Capture the cell that displays the provided text and extract its [x, y] central coordinate. 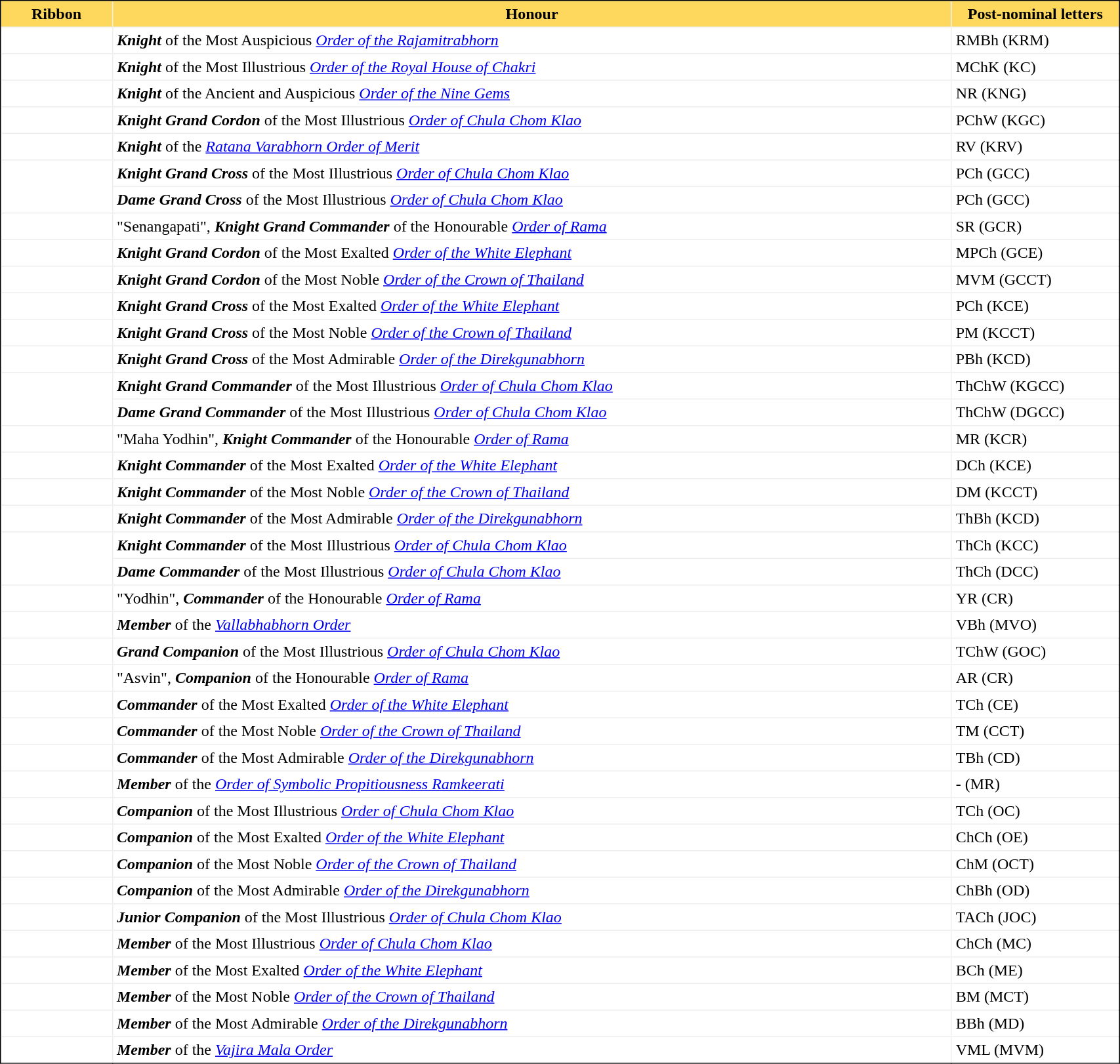
Member of the Vallabhabhorn Order [531, 624]
Knight of the Most Auspicious Order of the Rajamitrabhorn [531, 40]
Knight Grand Commander of the Most Illustrious Order of Chula Chom Klao [531, 386]
Knight Grand Cross of the Most Illustrious Order of Chula Chom Klao [531, 173]
TACh (JOC) [1035, 917]
MChK (KC) [1035, 67]
NR (KNG) [1035, 93]
TChW (GOC) [1035, 651]
ThBh (KCD) [1035, 518]
ChBh (OD) [1035, 890]
ThCh (KCC) [1035, 545]
Ribbon [56, 14]
Post-nominal letters [1035, 14]
ThCh (DCC) [1035, 571]
Commander of the Most Admirable Order of the Direkgunabhorn [531, 758]
Member of the Most Admirable Order of the Direkgunabhorn [531, 1023]
Knight Grand Cordon of the Most Exalted Order of the White Elephant [531, 253]
Knight Commander of the Most Exalted Order of the White Elephant [531, 465]
ThChW (DGCC) [1035, 412]
BM (MCT) [1035, 996]
AR (CR) [1035, 678]
PChW (KGC) [1035, 120]
Member of the Vajira Mala Order [531, 1050]
Member of the Most Exalted Order of the White Elephant [531, 970]
Knight of the Most Illustrious Order of the Royal House of Chakri [531, 67]
ChM (OCT) [1035, 864]
Companion of the Most Admirable Order of the Direkgunabhorn [531, 890]
Companion of the Most Exalted Order of the White Elephant [531, 837]
TCh (CE) [1035, 705]
TBh (CD) [1035, 758]
MPCh (GCE) [1035, 253]
Member of the Most Illustrious Order of Chula Chom Klao [531, 943]
RMBh (KRM) [1035, 40]
"Yodhin", Commander of the Honourable Order of Rama [531, 598]
ChCh (OE) [1035, 837]
SR (GCR) [1035, 226]
VBh (MVO) [1035, 624]
Member of the Most Noble Order of the Crown of Thailand [531, 996]
Knight Grand Cross of the Most Admirable Order of the Direkgunabhorn [531, 359]
Dame Grand Commander of the Most Illustrious Order of Chula Chom Klao [531, 412]
Companion of the Most Illustrious Order of Chula Chom Klao [531, 811]
Knight of the Ancient and Auspicious Order of the Nine Gems [531, 93]
Dame Commander of the Most Illustrious Order of Chula Chom Klao [531, 571]
TM (CCT) [1035, 731]
Knight Grand Cordon of the Most Illustrious Order of Chula Chom Klao [531, 120]
"Senangapati", Knight Grand Commander of the Honourable Order of Rama [531, 226]
YR (CR) [1035, 598]
Commander of the Most Noble Order of the Crown of Thailand [531, 731]
TCh (OC) [1035, 811]
ThChW (KGCC) [1035, 386]
PBh (KCD) [1035, 359]
MVM (GCCT) [1035, 279]
ChCh (MC) [1035, 943]
BCh (ME) [1035, 970]
Commander of the Most Exalted Order of the White Elephant [531, 705]
PM (KCCT) [1035, 333]
BBh (MD) [1035, 1023]
Knight Grand Cross of the Most Noble Order of the Crown of Thailand [531, 333]
Dame Grand Cross of the Most Illustrious Order of Chula Chom Klao [531, 199]
"Asvin", Companion of the Honourable Order of Rama [531, 678]
DCh (KCE) [1035, 465]
Member of the Order of Symbolic Propitiousness Ramkeerati [531, 784]
Knight Grand Cross of the Most Exalted Order of the White Elephant [531, 306]
VML (MVM) [1035, 1050]
PCh (KCE) [1035, 306]
Companion of the Most Noble Order of the Crown of Thailand [531, 864]
Junior Companion of the Most Illustrious Order of Chula Chom Klao [531, 917]
Knight of the Ratana Varabhorn Order of Merit [531, 146]
"Maha Yodhin", Knight Commander of the Honourable Order of Rama [531, 439]
Knight Commander of the Most Admirable Order of the Direkgunabhorn [531, 518]
Knight Commander of the Most Noble Order of the Crown of Thailand [531, 492]
Knight Grand Cordon of the Most Noble Order of the Crown of Thailand [531, 279]
Grand Companion of the Most Illustrious Order of Chula Chom Klao [531, 651]
DM (KCCT) [1035, 492]
MR (KCR) [1035, 439]
Knight Commander of the Most Illustrious Order of Chula Chom Klao [531, 545]
Honour [531, 14]
- (MR) [1035, 784]
RV (KRV) [1035, 146]
